Search for the cell housing the specified text and yield its [x, y] center coordinate. 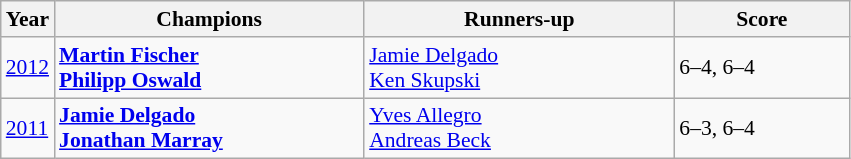
Yves Allegro Andreas Beck [519, 128]
Runners-up [519, 19]
Jamie Delgado Ken Skupski [519, 68]
Champions [209, 19]
Score [762, 19]
2011 [28, 128]
Martin Fischer Philipp Oswald [209, 68]
2012 [28, 68]
6–3, 6–4 [762, 128]
Year [28, 19]
6–4, 6–4 [762, 68]
Jamie Delgado Jonathan Marray [209, 128]
